Search for the cell housing the specified text and yield its (x, y) center coordinate. 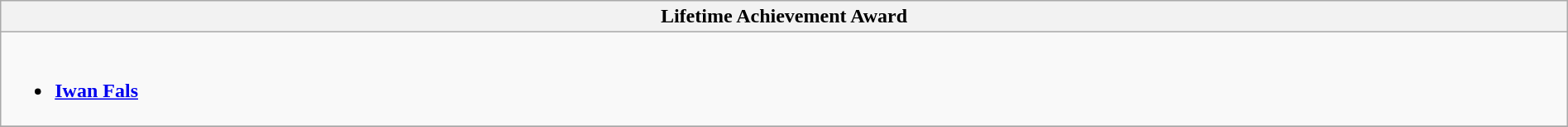
Lifetime Achievement Award (784, 17)
Iwan Fals (784, 80)
